Capture the cell that displays the provided text and extract its (x, y) central coordinate. 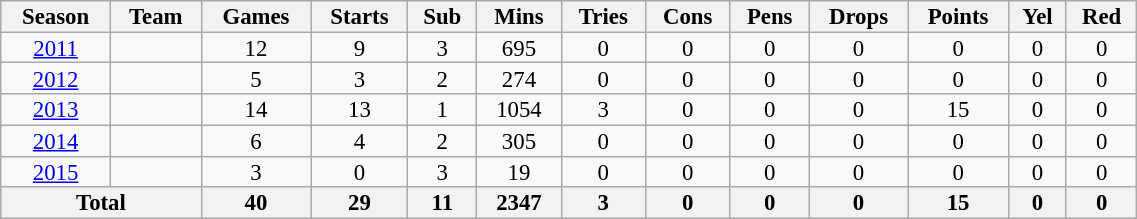
29 (360, 204)
274 (520, 78)
Season (56, 16)
Pens (770, 16)
Yel (1037, 16)
Total (101, 204)
6 (256, 140)
695 (520, 48)
Starts (360, 16)
2011 (56, 48)
Red (1101, 16)
9 (360, 48)
1054 (520, 110)
2014 (56, 140)
Team (156, 16)
1 (442, 110)
2015 (56, 172)
Cons (688, 16)
Sub (442, 16)
2013 (56, 110)
2012 (56, 78)
11 (442, 204)
14 (256, 110)
5 (256, 78)
Games (256, 16)
Tries (603, 16)
2347 (520, 204)
13 (360, 110)
19 (520, 172)
40 (256, 204)
305 (520, 140)
Drops (858, 16)
4 (360, 140)
Points (958, 16)
12 (256, 48)
Mins (520, 16)
